Capture the cell that displays the provided text and extract its [x, y] central coordinate. 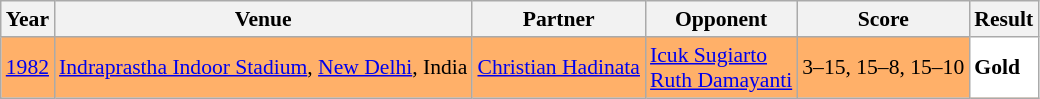
Score [883, 19]
1982 [28, 68]
Gold [1004, 68]
Venue [263, 19]
Christian Hadinata [558, 68]
Icuk Sugiarto Ruth Damayanti [721, 68]
3–15, 15–8, 15–10 [883, 68]
Opponent [721, 19]
Year [28, 19]
Indraprastha Indoor Stadium, New Delhi, India [263, 68]
Result [1004, 19]
Partner [558, 19]
